From the cell containing the given text, extract its center point as [X, Y] coordinate. 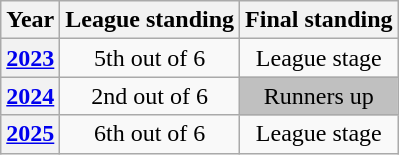
2025 [30, 134]
Year [30, 20]
2024 [30, 96]
Runners up [319, 96]
2023 [30, 58]
Final standing [319, 20]
League standing [150, 20]
5th out of 6 [150, 58]
2nd out of 6 [150, 96]
6th out of 6 [150, 134]
